Output the [x, y] coordinate of the center of the cell containing the given text.  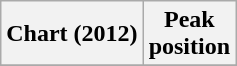
Peakposition [189, 34]
Chart (2012) [72, 34]
